Output the [X, Y] coordinate of the center of the cell containing the given text.  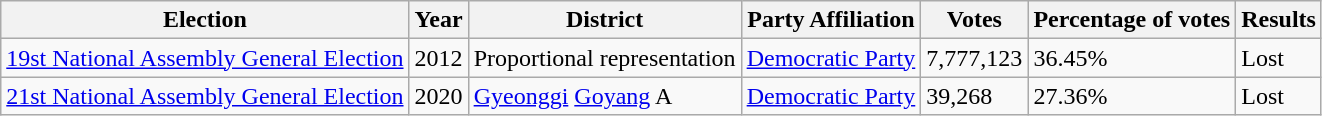
21st National Assembly General Election [205, 96]
Gyeonggi Goyang A [604, 96]
Party Affiliation [831, 20]
27.36% [1132, 96]
Votes [974, 20]
Results [1279, 20]
2020 [438, 96]
7,777,123 [974, 58]
39,268 [974, 96]
District [604, 20]
36.45% [1132, 58]
2012 [438, 58]
Election [205, 20]
19st National Assembly General Election [205, 58]
Percentage of votes [1132, 20]
Proportional representation [604, 58]
Year [438, 20]
